Return the (X, Y) coordinate for the center point of the cell that contains the specified text.  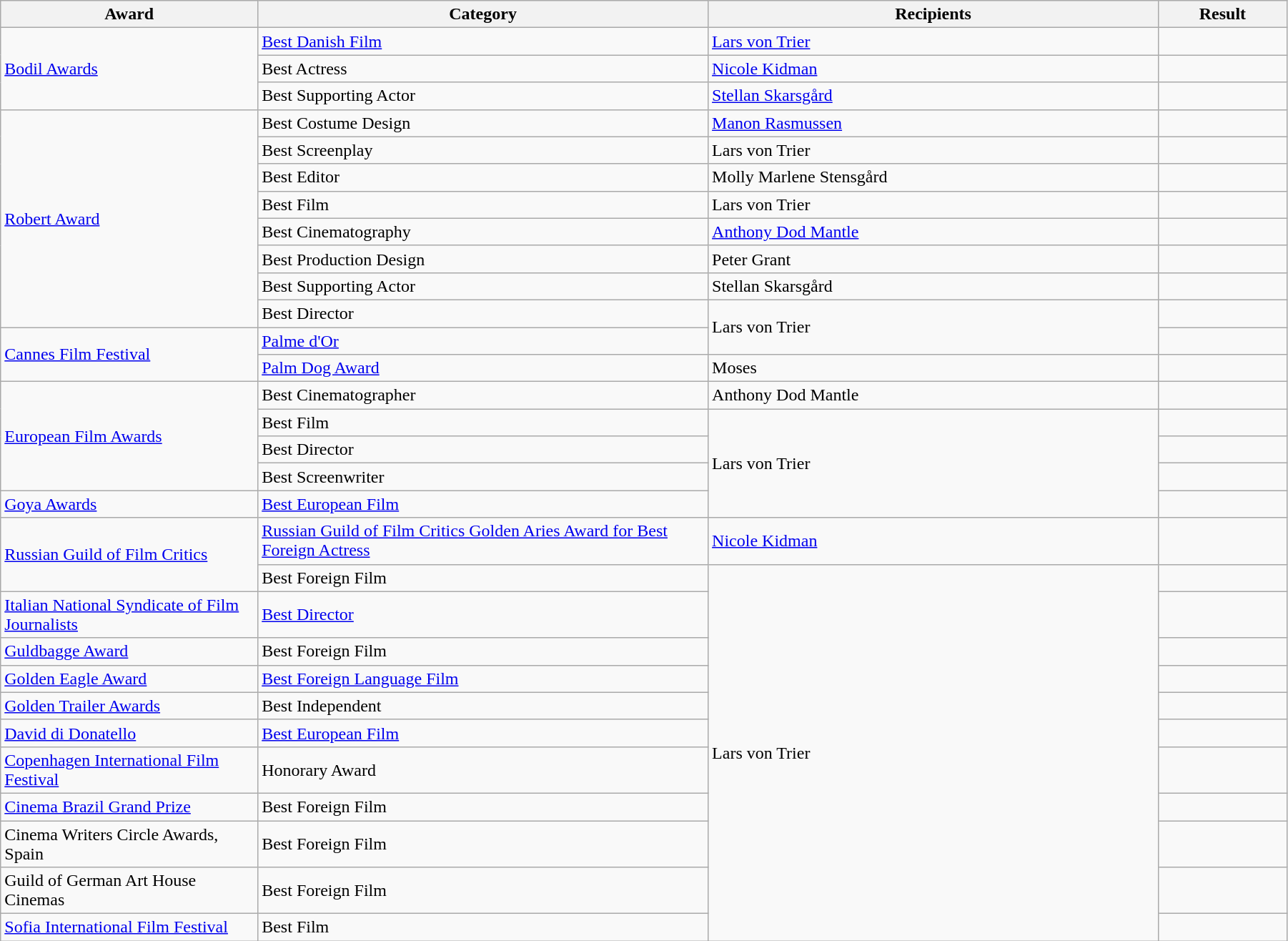
Best Danish Film (483, 41)
Best Editor (483, 177)
Best Screenwriter (483, 477)
Guldbagge Award (129, 651)
Best Screenplay (483, 150)
Cinema Writers Circle Awards, Spain (129, 844)
Best Costume Design (483, 123)
Best Independent (483, 706)
Sofia International Film Festival (129, 927)
Palme d'Or (483, 341)
Russian Guild of Film Critics (129, 555)
Result (1222, 14)
European Film Awards (129, 436)
Moses (933, 368)
Russian Guild of Film Critics Golden Aries Award for Best Foreign Actress (483, 541)
Honorary Award (483, 769)
Molly Marlene Stensgård (933, 177)
Best Cinematographer (483, 395)
Copenhagen International Film Festival (129, 769)
Best Cinematography (483, 232)
Golden Trailer Awards (129, 706)
Recipients (933, 14)
Peter Grant (933, 259)
Palm Dog Award (483, 368)
Category (483, 14)
Bodil Awards (129, 69)
Cinema Brazil Grand Prize (129, 807)
Best Production Design (483, 259)
Award (129, 14)
Robert Award (129, 218)
Golden Eagle Award (129, 679)
Manon Rasmussen (933, 123)
Goya Awards (129, 504)
Best Foreign Language Film (483, 679)
David di Donatello (129, 733)
Best Actress (483, 69)
Italian National Syndicate of Film Journalists (129, 615)
Guild of German Art House Cinemas (129, 891)
Cannes Film Festival (129, 355)
